Return [X, Y] of the center of cell containing provided text 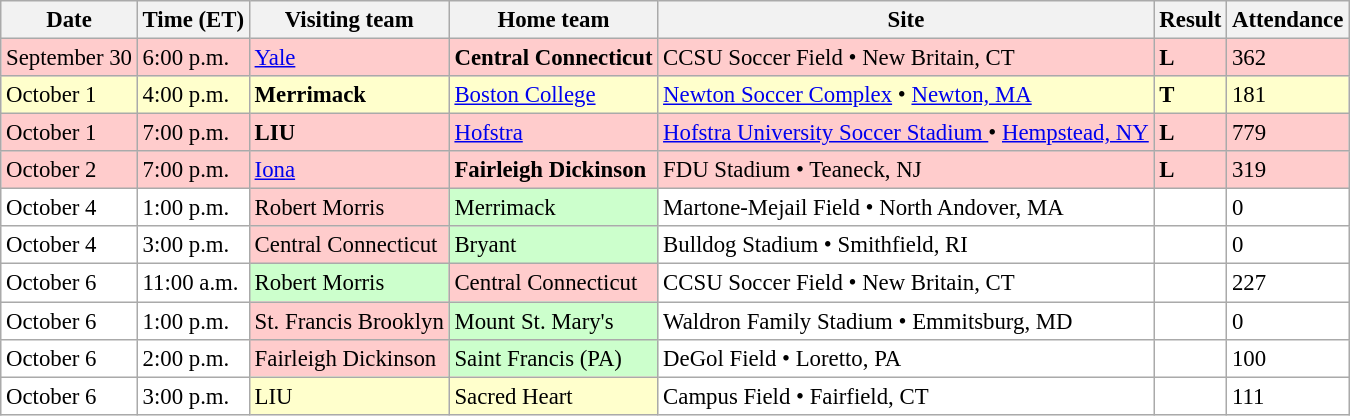
September 30 [69, 58]
4:00 p.m. [193, 95]
362 [1288, 58]
Sacred Heart [554, 396]
Campus Field • Fairfield, CT [906, 396]
T [1190, 95]
Time (ET) [193, 20]
Mount St. Mary's [554, 321]
2:00 p.m. [193, 358]
11:00 a.m. [193, 283]
DeGol Field • Loretto, PA [906, 358]
Boston College [554, 95]
Attendance [1288, 20]
6:00 p.m. [193, 58]
Waldron Family Stadium • Emmitsburg, MD [906, 321]
Site [906, 20]
Home team [554, 20]
319 [1288, 170]
Martone-Mejail Field • North Andover, MA [906, 208]
Visiting team [349, 20]
Yale [349, 58]
Saint Francis (PA) [554, 358]
FDU Stadium • Teaneck, NJ [906, 170]
Iona [349, 170]
Hofstra [554, 133]
181 [1288, 95]
Hofstra University Soccer Stadium • Hempstead, NY [906, 133]
111 [1288, 396]
Newton Soccer Complex • Newton, MA [906, 95]
779 [1288, 133]
100 [1288, 358]
Bryant [554, 245]
Bulldog Stadium • Smithfield, RI [906, 245]
Date [69, 20]
St. Francis Brooklyn [349, 321]
October 2 [69, 170]
227 [1288, 283]
Result [1190, 20]
